Identify which cell holds the provided text, then report its (x, y) central coordinate. 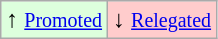
↓ Relegated (162, 20)
↑ Promoted (54, 20)
